Extract the (X, Y) coordinate from the center of the cell holding the provided text.  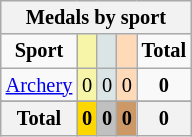
Archery (39, 85)
Medals by sport (96, 17)
Sport (39, 51)
